Capture the cell that displays the provided text and extract its [X, Y] central coordinate. 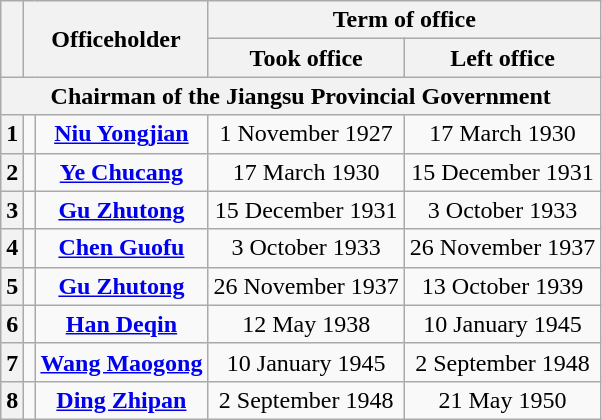
Ye Chucang [122, 172]
1 [12, 134]
2 [12, 172]
Han Deqin [122, 324]
7 [12, 362]
Left office [502, 58]
8 [12, 400]
Chen Guofu [122, 248]
3 [12, 210]
Ding Zhipan [122, 400]
1 November 1927 [306, 134]
4 [12, 248]
12 May 1938 [306, 324]
6 [12, 324]
5 [12, 286]
21 May 1950 [502, 400]
Niu Yongjian [122, 134]
Took office [306, 58]
Term of office [404, 20]
Officeholder [116, 39]
13 October 1939 [502, 286]
Wang Maogong [122, 362]
Chairman of the Jiangsu Provincial Government [301, 96]
